Capture the cell that displays the provided text and extract its (x, y) central coordinate. 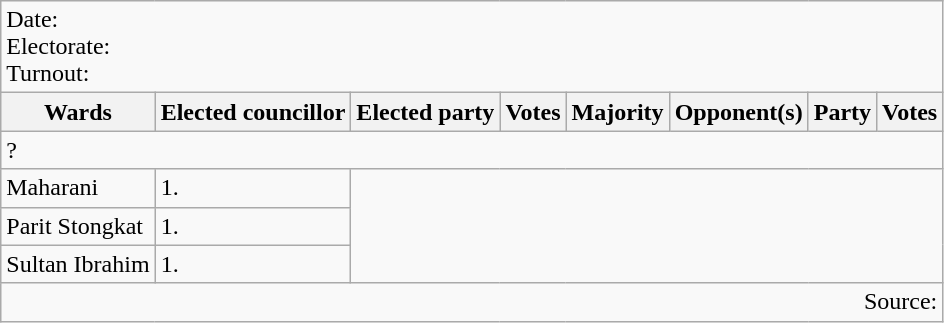
Elected councillor (253, 112)
? (472, 150)
Maharani (78, 188)
Wards (78, 112)
Date: Electorate: Turnout: (472, 47)
Sultan Ibrahim (78, 264)
Parit Stongkat (78, 226)
Party (842, 112)
Majority (618, 112)
Elected party (426, 112)
Source: (472, 302)
Opponent(s) (738, 112)
